Capture the cell that displays the provided text and extract its [x, y] central coordinate. 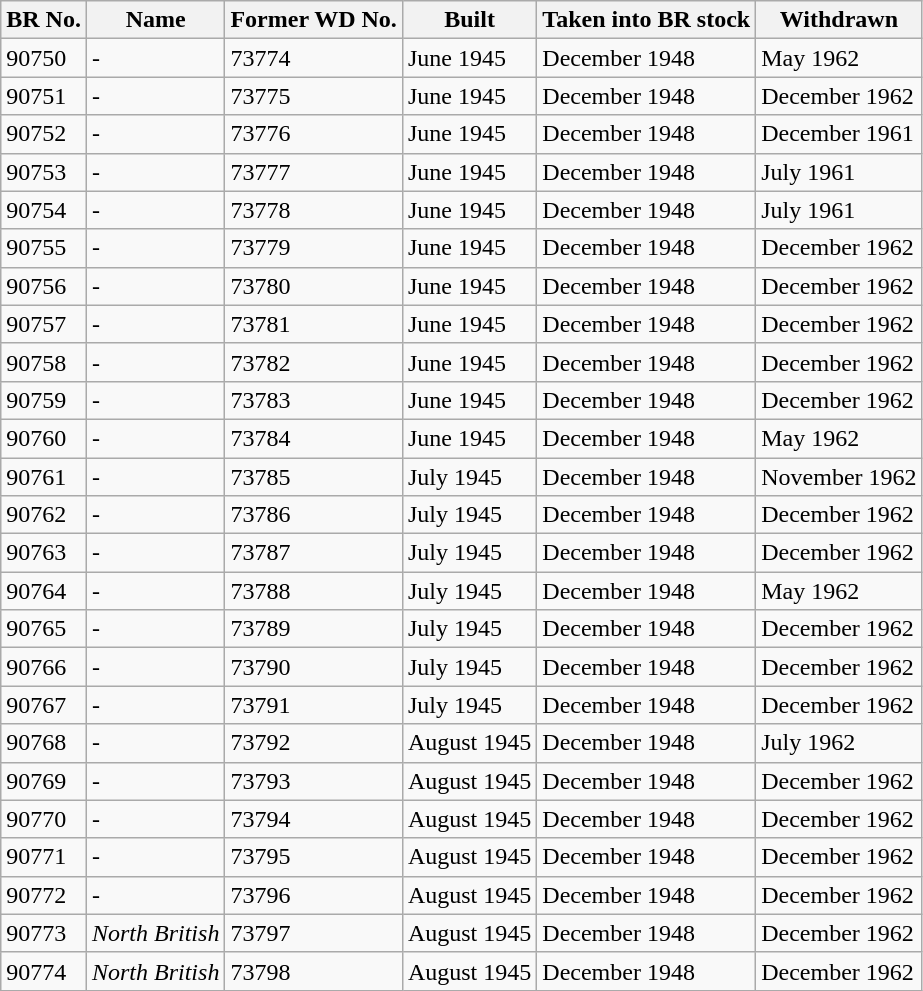
90763 [44, 553]
Name [155, 20]
90755 [44, 248]
90770 [44, 819]
73784 [314, 438]
90757 [44, 324]
90766 [44, 667]
73793 [314, 781]
90761 [44, 477]
73780 [314, 286]
90773 [44, 933]
90750 [44, 58]
73779 [314, 248]
90759 [44, 400]
Built [469, 20]
73777 [314, 172]
90772 [44, 895]
BR No. [44, 20]
90753 [44, 172]
Withdrawn [839, 20]
November 1962 [839, 477]
73774 [314, 58]
90769 [44, 781]
73789 [314, 629]
90765 [44, 629]
73788 [314, 591]
73782 [314, 362]
90762 [44, 515]
90754 [44, 210]
73794 [314, 819]
90764 [44, 591]
July 1962 [839, 743]
90751 [44, 96]
90760 [44, 438]
73778 [314, 210]
Taken into BR stock [646, 20]
73781 [314, 324]
73785 [314, 477]
90771 [44, 857]
73796 [314, 895]
Former WD No. [314, 20]
90758 [44, 362]
90756 [44, 286]
73795 [314, 857]
73783 [314, 400]
73787 [314, 553]
90767 [44, 705]
73790 [314, 667]
73791 [314, 705]
73798 [314, 971]
90752 [44, 134]
December 1961 [839, 134]
73786 [314, 515]
73775 [314, 96]
90768 [44, 743]
73776 [314, 134]
73792 [314, 743]
90774 [44, 971]
73797 [314, 933]
